Determine the [X, Y] coordinate at the center of the cell enclosing the given text.  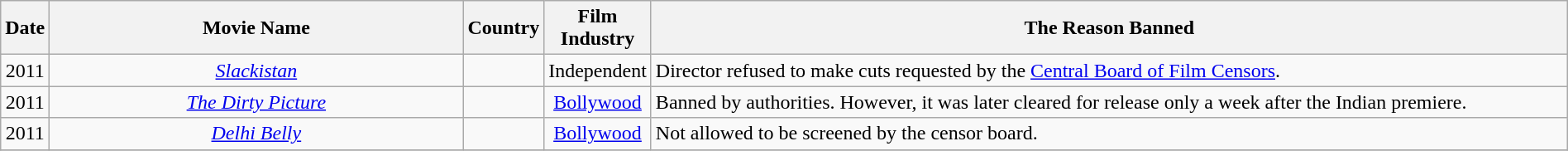
Country [504, 28]
Slackistan [256, 71]
Delhi Belly [256, 134]
The Dirty Picture [256, 102]
Movie Name [256, 28]
Film Industry [598, 28]
Independent [598, 71]
Director refused to make cuts requested by the Central Board of Film Censors. [1109, 71]
Date [25, 28]
Not allowed to be screened by the censor board. [1109, 134]
The Reason Banned [1109, 28]
Banned by authorities. However, it was later cleared for release only a week after the Indian premiere. [1109, 102]
